Locate the cell with the specified text and output its [x, y] center coordinate. 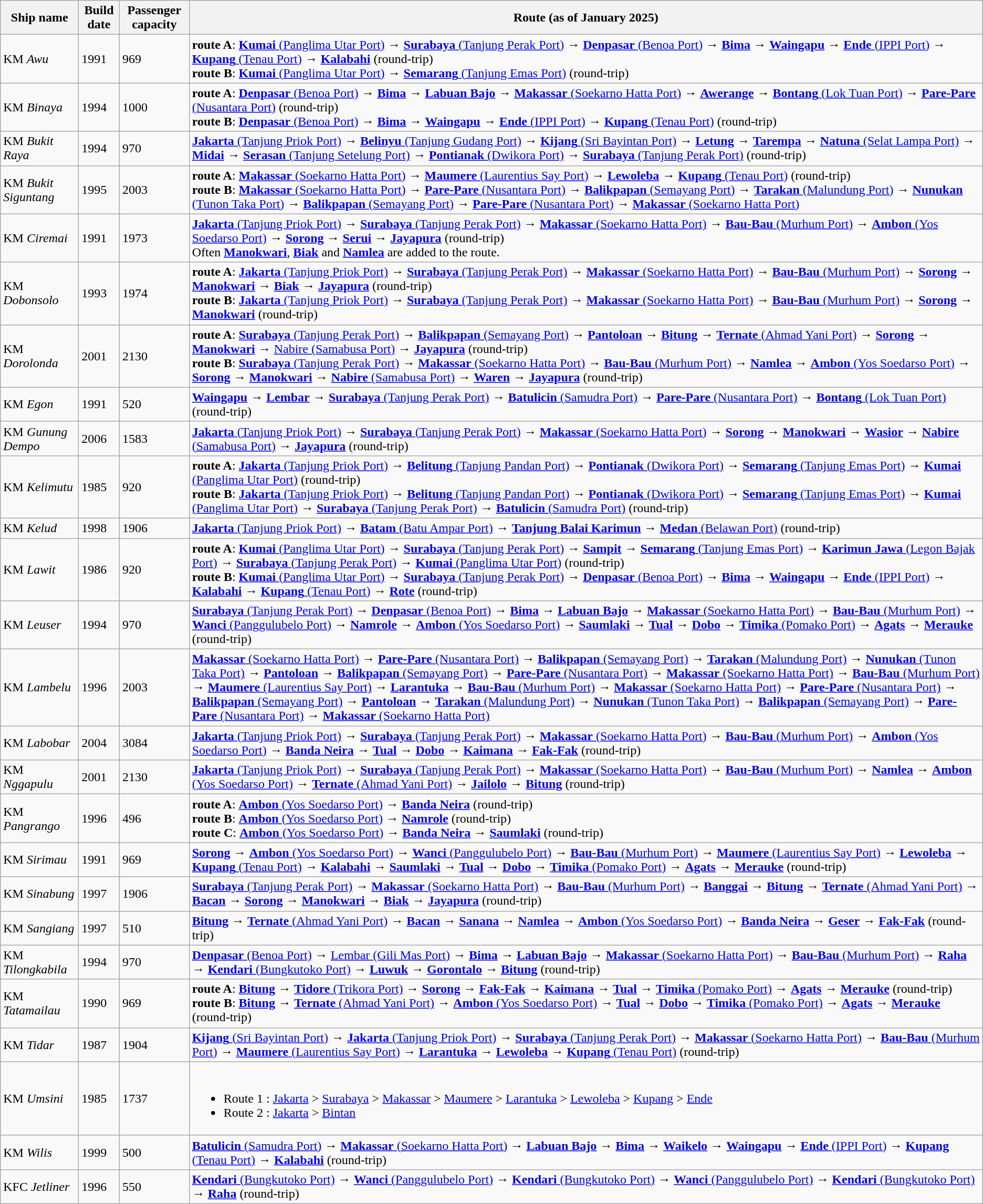
KM Sinabung [40, 894]
496 [154, 818]
KM Awu [40, 59]
1998 [99, 528]
1973 [154, 238]
2004 [99, 743]
KM Dobonsolo [40, 293]
Jakarta (Tanjung Priok Port) → Batam (Batu Ampar Port) → Tanjung Balai Karimun → Medan (Belawan Port) (round-trip) [586, 528]
KM Kelimutu [40, 486]
1987 [99, 1044]
500 [154, 1153]
KM Binaya [40, 107]
KM Tatamailau [40, 1003]
KM Nggapulu [40, 777]
Passenger capacity [154, 18]
1986 [99, 569]
KM Tilongkabila [40, 962]
Bitung → Ternate (Ahmad Yani Port) → Bacan → Sanana → Namlea → Ambon (Yos Soedarso Port) → Banda Neira → Geser → Fak-Fak (round-trip) [586, 928]
KM Wilis [40, 1153]
KM Bukit Raya [40, 148]
KM Tidar [40, 1044]
1995 [99, 190]
KFC Jetliner [40, 1186]
KM Bukit Siguntang [40, 190]
KM Ciremai [40, 238]
550 [154, 1186]
1583 [154, 438]
1737 [154, 1098]
1000 [154, 107]
KM Pangrango [40, 818]
KM Kelud [40, 528]
Build date [99, 18]
KM Gunung Dempo [40, 438]
Route 1 : Jakarta > Surabaya > Makassar > Maumere > Larantuka > Lewoleba > Kupang > EndeRoute 2 : Jakarta > Bintan [586, 1098]
Waingapu → Lembar → Surabaya (Tanjung Perak Port) → Batulicin (Samudra Port) → Pare-Pare (Nusantara Port) → Bontang (Lok Tuan Port) (round-trip) [586, 404]
1974 [154, 293]
1990 [99, 1003]
1999 [99, 1153]
KM Umsini [40, 1098]
KM Egon [40, 404]
1904 [154, 1044]
KM Sangiang [40, 928]
3084 [154, 743]
Route (as of January 2025) [586, 18]
520 [154, 404]
2006 [99, 438]
KM Dorolonda [40, 356]
KM Sirimau [40, 859]
KM Leuser [40, 625]
KM Lawit [40, 569]
Ship name [40, 18]
1993 [99, 293]
KM Lambelu [40, 688]
KM Labobar [40, 743]
510 [154, 928]
